Output the [X, Y] coordinate of the center of the cell containing the given text.  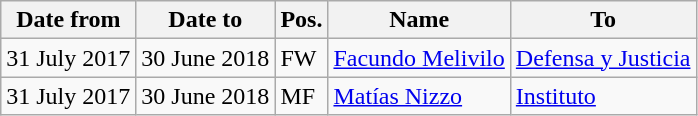
FW [302, 58]
Date from [68, 20]
To [603, 20]
Instituto [603, 96]
Pos. [302, 20]
Name [419, 20]
Facundo Melivilo [419, 58]
Date to [206, 20]
Defensa y Justicia [603, 58]
Matías Nizzo [419, 96]
MF [302, 96]
